Identify which cell holds the provided text, then report its [X, Y] central coordinate. 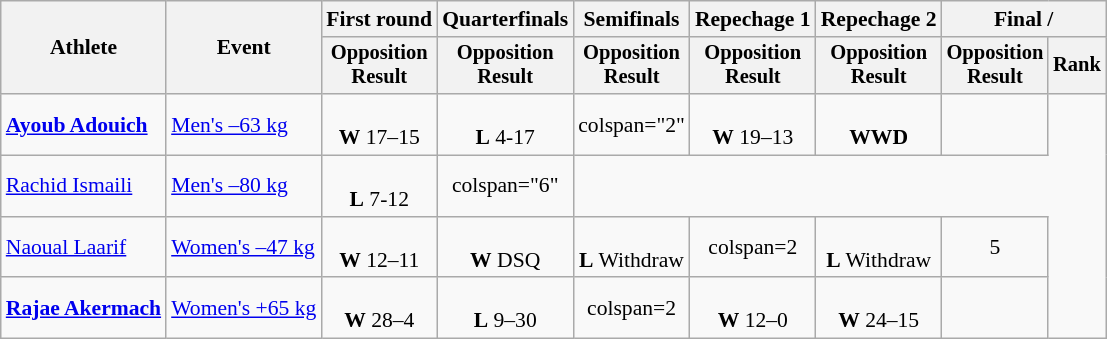
Rank [1077, 66]
Repechage 2 [879, 19]
Event [244, 48]
W 24–15 [879, 308]
Athlete [84, 48]
WWD [879, 124]
Men's –63 kg [244, 124]
Ayoub Adouich [84, 124]
colspan="2" [632, 124]
Rajae Akermach [84, 308]
Men's –80 kg [244, 186]
L 9–30 [505, 308]
W 19–13 [753, 124]
W 17–15 [379, 124]
W 28–4 [379, 308]
Naoual Laarif [84, 248]
L 7-12 [379, 186]
5 [996, 248]
Final / [1024, 19]
Women's +65 kg [244, 308]
W 12–0 [753, 308]
Quarterfinals [505, 19]
W 12–11 [379, 248]
W DSQ [505, 248]
Women's –47 kg [244, 248]
Semifinals [632, 19]
Repechage 1 [753, 19]
First round [379, 19]
L 4-17 [505, 124]
Rachid Ismaili [84, 186]
colspan="6" [505, 186]
